Search for the cell housing the specified text and yield its [X, Y] center coordinate. 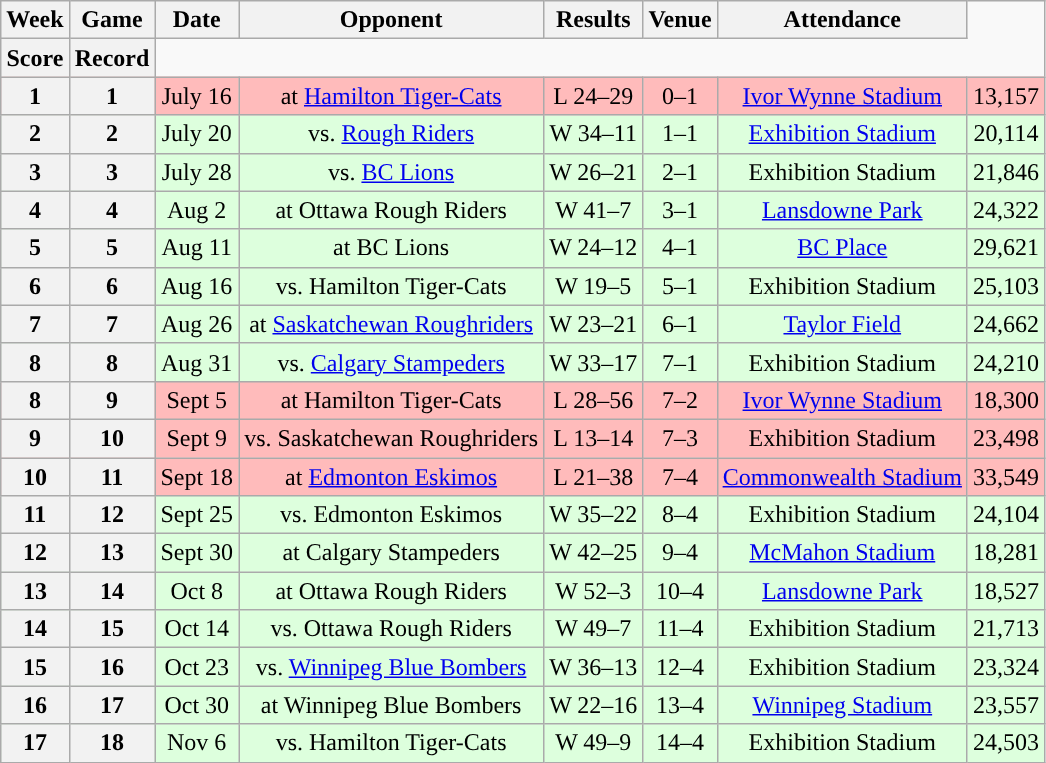
12–4 [680, 667]
33,549 [1006, 477]
0–1 [680, 96]
21,713 [1006, 629]
10–4 [680, 591]
vs. Calgary Stampeders [392, 362]
7–3 [680, 438]
W 42–25 [594, 553]
L 28–56 [594, 400]
Commonwealth Stadium [842, 477]
Nov 6 [197, 743]
W 41–7 [594, 210]
24,104 [1006, 515]
Record [112, 58]
W 24–12 [594, 248]
L 24–29 [594, 96]
Attendance [842, 20]
vs. Winnipeg Blue Bombers [392, 667]
13,157 [1006, 96]
Sept 30 [197, 553]
25,103 [1006, 286]
W 34–11 [594, 134]
14–4 [680, 743]
18 [112, 743]
1–1 [680, 134]
20,114 [1006, 134]
BC Place [842, 248]
vs. Rough Riders [392, 134]
at Winnipeg Blue Bombers [392, 705]
23,557 [1006, 705]
W 36–13 [594, 667]
3–1 [680, 210]
Aug 31 [197, 362]
18,300 [1006, 400]
vs. Saskatchewan Roughriders [392, 438]
24,662 [1006, 324]
Results [594, 20]
at BC Lions [392, 248]
W 23–21 [594, 324]
Aug 11 [197, 248]
L 13–14 [594, 438]
Sept 18 [197, 477]
at Calgary Stampeders [392, 553]
Sept 25 [197, 515]
Oct 30 [197, 705]
9–4 [680, 553]
W 33–17 [594, 362]
24,322 [1006, 210]
5–1 [680, 286]
Sept 5 [197, 400]
W 35–22 [594, 515]
Aug 26 [197, 324]
Aug 2 [197, 210]
L 21–38 [594, 477]
Date [197, 20]
11–4 [680, 629]
vs. Ottawa Rough Riders [392, 629]
7–4 [680, 477]
13–4 [680, 705]
W 26–21 [594, 172]
29,621 [1006, 248]
Score [35, 58]
Aug 16 [197, 286]
Oct 23 [197, 667]
W 49–7 [594, 629]
4–1 [680, 248]
23,324 [1006, 667]
Week [35, 20]
July 28 [197, 172]
July 20 [197, 134]
Venue [680, 20]
W 49–9 [594, 743]
Oct 14 [197, 629]
2–1 [680, 172]
7–1 [680, 362]
McMahon Stadium [842, 553]
Game [112, 20]
vs. BC Lions [392, 172]
Opponent [392, 20]
W 19–5 [594, 286]
21,846 [1006, 172]
24,503 [1006, 743]
23,498 [1006, 438]
at Saskatchewan Roughriders [392, 324]
W 22–16 [594, 705]
Winnipeg Stadium [842, 705]
vs. Edmonton Eskimos [392, 515]
7–2 [680, 400]
18,281 [1006, 553]
Taylor Field [842, 324]
18,527 [1006, 591]
W 52–3 [594, 591]
Oct 8 [197, 591]
July 16 [197, 96]
24,210 [1006, 362]
8–4 [680, 515]
Sept 9 [197, 438]
at Edmonton Eskimos [392, 477]
6–1 [680, 324]
